For the text-containing cell, return its midpoint in (X, Y) coordinate format. 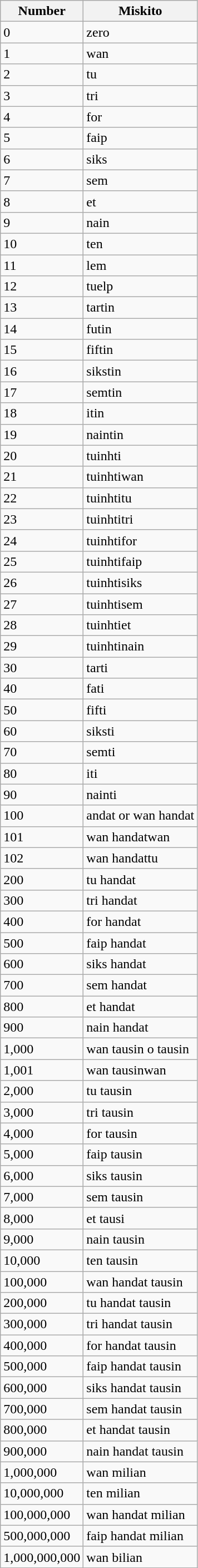
8,000 (42, 1218)
tuinhtitu (140, 498)
1,000 (42, 1049)
tri handat (140, 900)
nain handat (140, 1028)
30 (42, 668)
3,000 (42, 1112)
5 (42, 138)
ten tausin (140, 1260)
100,000 (42, 1281)
1,000,000,000 (42, 1557)
4,000 (42, 1133)
18 (42, 413)
1,000,000 (42, 1472)
400 (42, 921)
Miskito (140, 11)
nain tausin (140, 1239)
lem (140, 265)
26 (42, 583)
11 (42, 265)
10,000,000 (42, 1493)
200 (42, 879)
13 (42, 308)
9 (42, 223)
800,000 (42, 1430)
tuinhtitri (140, 519)
300,000 (42, 1324)
70 (42, 752)
102 (42, 858)
400,000 (42, 1345)
600 (42, 964)
et (140, 201)
101 (42, 837)
tuinhtinain (140, 647)
1 (42, 53)
faip handat (140, 943)
1,001 (42, 1070)
sikstin (140, 371)
23 (42, 519)
wan bilian (140, 1557)
5,000 (42, 1155)
tuinhtifaip (140, 561)
4 (42, 117)
siksti (140, 731)
10 (42, 244)
et tausi (140, 1218)
300 (42, 900)
6,000 (42, 1176)
60 (42, 731)
for tausin (140, 1133)
50 (42, 710)
900 (42, 1028)
16 (42, 371)
tarti (140, 668)
tuinhti (140, 456)
3 (42, 96)
tuinhtifor (140, 540)
wan handatwan (140, 837)
2 (42, 75)
600,000 (42, 1388)
7,000 (42, 1197)
700 (42, 985)
sem handat (140, 985)
27 (42, 604)
semtin (140, 392)
20 (42, 456)
siks tausin (140, 1176)
tu tausin (140, 1091)
tu handat tausin (140, 1303)
wan tausinwan (140, 1070)
900,000 (42, 1451)
fiftin (140, 350)
siks handat (140, 964)
fifti (140, 710)
tu (140, 75)
500 (42, 943)
sem tausin (140, 1197)
nain (140, 223)
25 (42, 561)
tuinhtisiks (140, 583)
nain handat tausin (140, 1451)
Number (42, 11)
19 (42, 435)
wan handat milian (140, 1515)
21 (42, 477)
ten (140, 244)
40 (42, 689)
et handat tausin (140, 1430)
itin (140, 413)
ten milian (140, 1493)
tuinhtiet (140, 625)
for (140, 117)
500,000,000 (42, 1536)
500,000 (42, 1367)
7 (42, 180)
futin (140, 329)
wan milian (140, 1472)
28 (42, 625)
tu handat (140, 879)
100,000,000 (42, 1515)
fati (140, 689)
0 (42, 32)
wan tausin o tausin (140, 1049)
29 (42, 647)
tuinhtiwan (140, 477)
15 (42, 350)
wan (140, 53)
6 (42, 159)
zero (140, 32)
tri handat tausin (140, 1324)
faip handat milian (140, 1536)
8 (42, 201)
14 (42, 329)
iti (140, 773)
tuinhtisem (140, 604)
siks (140, 159)
22 (42, 498)
tri tausin (140, 1112)
17 (42, 392)
faip (140, 138)
800 (42, 1007)
for handat (140, 921)
andat or wan handat (140, 816)
10,000 (42, 1260)
100 (42, 816)
faip handat tausin (140, 1367)
90 (42, 795)
2,000 (42, 1091)
sem handat tausin (140, 1409)
tartin (140, 308)
tri (140, 96)
nainti (140, 795)
semti (140, 752)
9,000 (42, 1239)
700,000 (42, 1409)
sem (140, 180)
24 (42, 540)
wan handattu (140, 858)
for handat tausin (140, 1345)
200,000 (42, 1303)
et handat (140, 1007)
wan handat tausin (140, 1281)
faip tausin (140, 1155)
tuelp (140, 287)
naintin (140, 435)
80 (42, 773)
12 (42, 287)
siks handat tausin (140, 1388)
